Capture the cell that displays the provided text and extract its (X, Y) central coordinate. 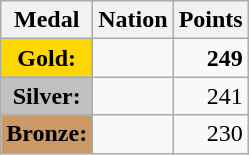
249 (210, 58)
Silver: (47, 96)
230 (210, 134)
Nation (133, 20)
241 (210, 96)
Points (210, 20)
Bronze: (47, 134)
Gold: (47, 58)
Medal (47, 20)
